Locate the cell with the specified text and output its (X, Y) center coordinate. 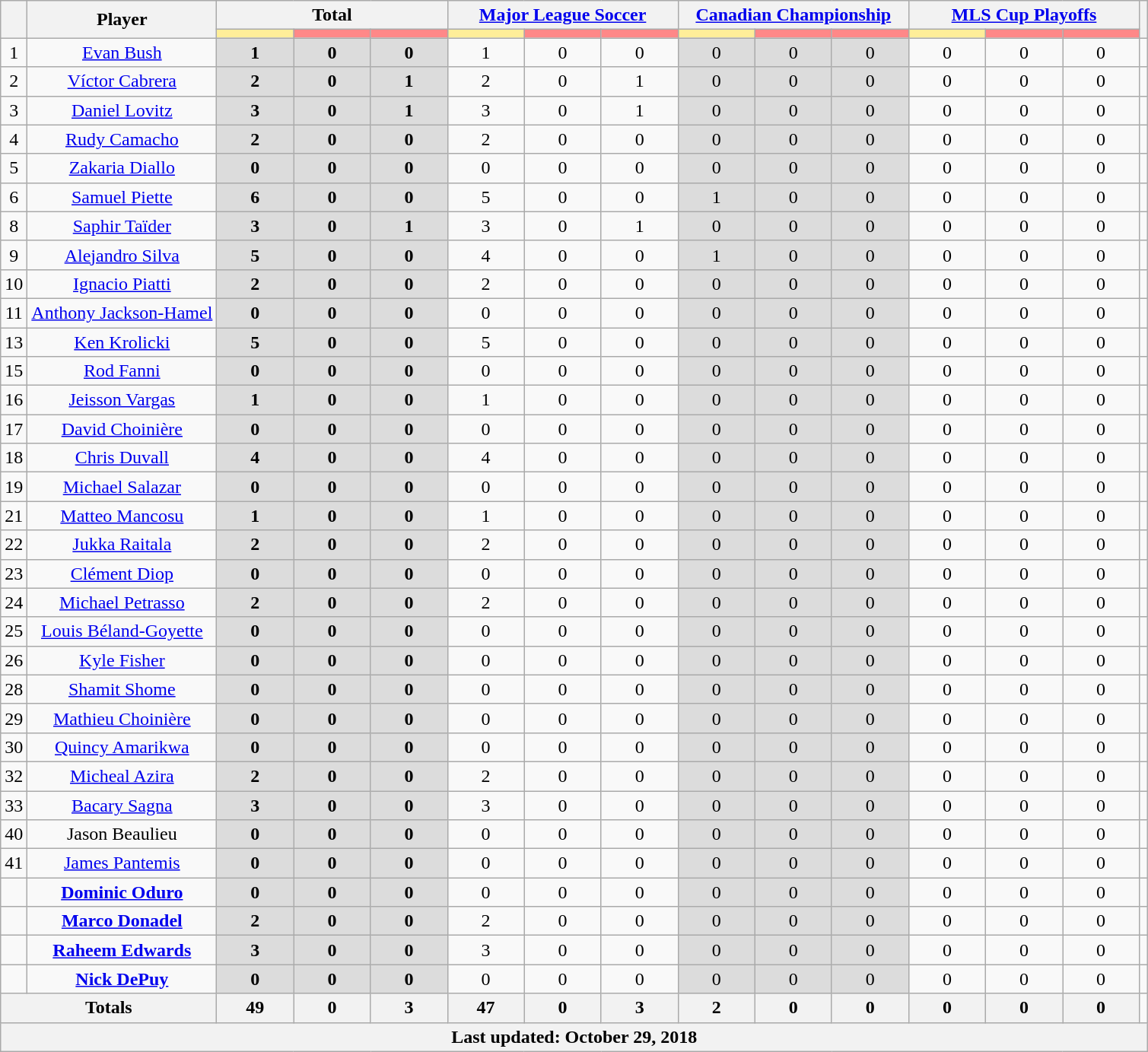
Rudy Camacho (122, 139)
Total (332, 15)
Major League Soccer (563, 15)
15 (14, 371)
Matteo Mancosu (122, 516)
Quincy Amarikwa (122, 747)
Bacary Sagna (122, 806)
Ignacio Piatti (122, 284)
MLS Cup Playoffs (1024, 15)
25 (14, 631)
40 (14, 834)
Jeisson Vargas (122, 400)
28 (14, 689)
Michael Petrasso (122, 602)
9 (14, 255)
33 (14, 806)
Alejandro Silva (122, 255)
19 (14, 487)
Saphir Taïder (122, 226)
21 (14, 516)
Dominic Oduro (122, 892)
29 (14, 718)
Totals (109, 1008)
Ken Krolicki (122, 342)
10 (14, 284)
8 (14, 226)
Player (122, 20)
Kyle Fisher (122, 660)
Nick DePuy (122, 979)
Zakaria Diallo (122, 168)
Anthony Jackson-Hamel (122, 313)
41 (14, 863)
Mathieu Choinière (122, 718)
Samuel Piette (122, 197)
23 (14, 574)
17 (14, 429)
26 (14, 660)
30 (14, 747)
Last updated: October 29, 2018 (574, 1037)
David Choinière (122, 429)
49 (256, 1008)
24 (14, 602)
Shamit Shome (122, 689)
Clément Diop (122, 574)
Víctor Cabrera (122, 81)
Rod Fanni (122, 371)
Marco Donadel (122, 921)
11 (14, 313)
Evan Bush (122, 52)
Daniel Lovitz (122, 110)
13 (14, 342)
Michael Salazar (122, 487)
18 (14, 458)
22 (14, 545)
16 (14, 400)
Chris Duvall (122, 458)
James Pantemis (122, 863)
Micheal Azira (122, 776)
Jason Beaulieu (122, 834)
47 (485, 1008)
Jukka Raitala (122, 545)
32 (14, 776)
Raheem Edwards (122, 950)
Canadian Championship (793, 15)
Louis Béland-Goyette (122, 631)
